Search for the cell housing the specified text and yield its [X, Y] center coordinate. 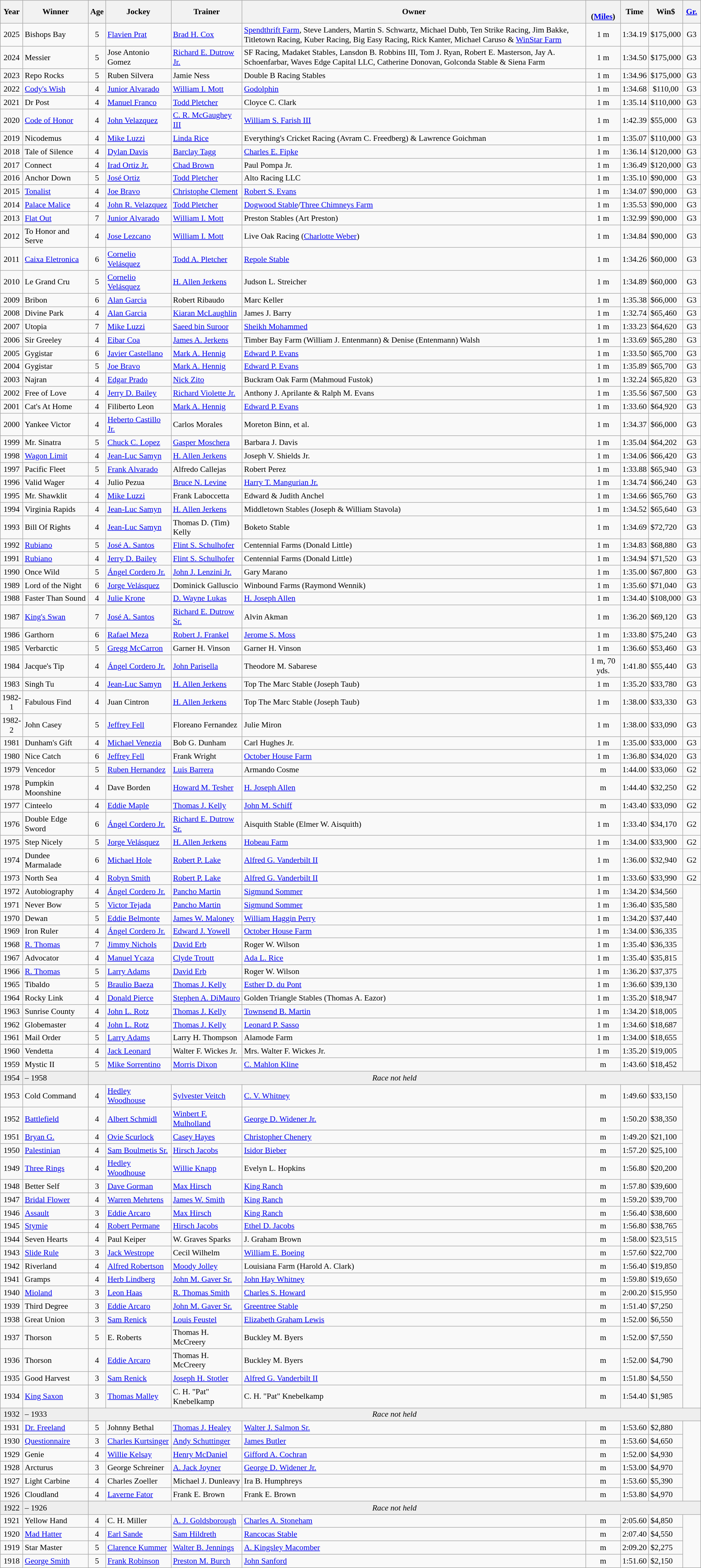
Mr. Sinatra [55, 443]
1980 [12, 757]
Globemaster [55, 1025]
Jack Leonard [138, 1051]
1:57.20 [634, 1150]
1996 [12, 483]
2005 [12, 353]
$64,920 [665, 406]
Virginia Rapids [55, 509]
$18,947 [665, 998]
– 1926 [55, 1508]
2018 [12, 152]
Star Master [55, 1548]
Flavien Prat [138, 34]
Walter B. Jennings [207, 1548]
Thomas J. Healey [207, 1428]
Aisquith Stable (Elmer W. Aisquith) [414, 824]
Casey Hayes [207, 1137]
$53,460 [665, 648]
1:53.80 [634, 1494]
2004 [12, 367]
Alvin Akman [414, 616]
$39,600 [665, 1187]
Alfredo Callejas [207, 469]
Bruce N. Levine [207, 483]
Garthorn [55, 635]
1940 [12, 1293]
Third Degree [55, 1306]
Evelyn L. Hopkins [414, 1168]
Flat Out [55, 218]
$35,815 [665, 958]
Todd A. Pletcher [207, 259]
Andy Schuttinger [207, 1441]
Laverne Fator [138, 1494]
Jockey [138, 12]
Marc Keller [414, 300]
Age [97, 12]
$33,060 [665, 770]
1930 [12, 1441]
1:54.40 [634, 1397]
Gregg McCarron [138, 648]
1:33.40 [634, 824]
Bridal Flower [55, 1200]
2011 [12, 259]
$33,330 [665, 702]
$19,850 [665, 1266]
Gramps [55, 1280]
Winbert F. Mulholland [207, 1119]
Juan Cintron [138, 702]
Walter J. Salmon Sr. [414, 1428]
1971 [12, 905]
Verbarctic [55, 648]
Robert Perez [414, 469]
Gary Marano [414, 572]
1:51.60 [634, 1561]
1953 [12, 1096]
1938 [12, 1320]
Assault [55, 1213]
Linda Rice [207, 139]
Never Bow [55, 905]
Victor Tejada [138, 905]
Townsend B. Martin [414, 1011]
Julio Pezua [138, 483]
2022 [12, 89]
1942 [12, 1266]
Dave Borden [138, 788]
1943 [12, 1253]
Free of Love [55, 393]
$34,560 [665, 892]
1:50.20 [634, 1119]
1928 [12, 1468]
1:51.80 [634, 1379]
Vendetta [55, 1051]
Cody's Wish [55, 89]
Edgar Prado [138, 380]
1:34.60 [634, 1025]
1922 [12, 1508]
Eibar Coa [138, 340]
2016 [12, 178]
Harry T. Mangurian Jr. [414, 483]
1939 [12, 1306]
$15,950 [665, 1293]
1979 [12, 770]
Valid Wager [55, 483]
Yellow Hand [55, 1521]
Cecil Wilhelm [207, 1253]
Isidor Bieber [414, 1150]
Light Carbine [55, 1481]
2009 [12, 300]
Richard Violette Jr. [207, 393]
$4,850 [665, 1521]
J. Graham Brown [414, 1240]
1:34.26 [634, 259]
1965 [12, 985]
Vencedor [55, 770]
1:34.40 [634, 599]
Mail Order [55, 1038]
Moody Jolley [207, 1266]
$21,100 [665, 1137]
Good Harvest [55, 1379]
2:07.40 [634, 1534]
1:41.80 [634, 666]
Walter F. Wickes Jr. [207, 1051]
2015 [12, 192]
Nick Zito [207, 380]
King Saxon [55, 1397]
2:09.20 [634, 1548]
1:34.96 [634, 76]
$7,250 [665, 1306]
Pumpkin Moonshine [55, 788]
2024 [12, 58]
Michael Venezia [138, 743]
Carl Hughes Jr. [414, 743]
1:35.14 [634, 102]
1997 [12, 469]
1977 [12, 806]
$71,040 [665, 585]
Nice Catch [55, 757]
Mad Hatter [55, 1534]
1:58.00 [634, 1240]
Dave Gorman [138, 1187]
$71,520 [665, 559]
Palestinian [55, 1150]
Sam Boulmetis Sr. [138, 1150]
Albert Schmidl [138, 1119]
1990 [12, 572]
2010 [12, 282]
$68,880 [665, 545]
Dylan Davis [138, 152]
James J. Barry [414, 313]
Repole Stable [414, 259]
Great Union [55, 1320]
Leonard P. Sasso [414, 1025]
2002 [12, 393]
$5,390 [665, 1481]
$75,240 [665, 635]
1948 [12, 1187]
1920 [12, 1534]
2001 [12, 406]
Ethel D. Jacobs [414, 1226]
2020 [12, 120]
2017 [12, 165]
Stymie [55, 1226]
1:43.60 [634, 1065]
1970 [12, 918]
Cloudland [55, 1494]
$37,375 [665, 971]
$35,580 [665, 905]
1932 [12, 1414]
2003 [12, 380]
1974 [12, 860]
1:34.84 [634, 236]
Robyn Smith [138, 878]
Godolphin [414, 89]
1:34.69 [634, 528]
1:36.80 [634, 757]
1:51.40 [634, 1306]
2008 [12, 313]
1:36.40 [634, 905]
Time [634, 12]
James W. Smith [207, 1200]
John Hay Whitney [414, 1280]
Nicodemus [55, 139]
W. Graves Sparks [207, 1240]
1:34.89 [634, 282]
Sir Greeley [55, 340]
Moreton Binn, et al. [414, 424]
Joseph H. Stotler [207, 1379]
$19,650 [665, 1280]
$2,880 [665, 1428]
1962 [12, 1025]
Owner [414, 12]
2021 [12, 102]
William E. Boeing [414, 1253]
Gifford A. Cochran [414, 1454]
Alfred Robertson [138, 1266]
Mike Sorrentino [138, 1065]
1989 [12, 585]
$67,800 [665, 572]
North Sea [55, 878]
$19,005 [665, 1051]
1986 [12, 635]
To Honor and Serve [55, 236]
1:35.60 [634, 585]
1:35.89 [634, 367]
Mioland [55, 1293]
Le Grand Cru [55, 282]
1:33.69 [634, 340]
1:44.40 [634, 788]
1:34.52 [634, 509]
Saeed bin Suroor [207, 327]
Julie Krone [138, 599]
2007 [12, 327]
$65,760 [665, 496]
1968 [12, 945]
Sunrise County [55, 1011]
William S. Farish III [414, 120]
Once Wild [55, 572]
Robert Ribaudo [207, 300]
Louisiana Farm (Harold A. Clark) [414, 1266]
1919 [12, 1548]
James Butler [414, 1441]
1969 [12, 931]
$38,350 [665, 1119]
Mystic II [55, 1065]
Singh Tu [55, 684]
$110,00 [665, 89]
Charles A. Stoneham [414, 1521]
Three Rings [55, 1168]
John M. Schiff [414, 806]
$2,150 [665, 1561]
1960 [12, 1051]
R. Thomas Smith [207, 1293]
Bill Of Rights [55, 528]
2025 [12, 34]
Filiberto Leon [138, 406]
Winner [55, 12]
Dogwood Stable/Three Chimneys Farm [414, 205]
1947 [12, 1200]
$39,700 [665, 1200]
Armando Cosme [414, 770]
$55,000 [665, 120]
1998 [12, 456]
$39,130 [665, 985]
Julie Miron [414, 725]
1:49.20 [634, 1137]
John Casey [55, 725]
John Velazquez [138, 120]
Ada L. Rice [414, 958]
Live Oak Racing (Charlotte Weber) [414, 236]
2012 [12, 236]
1991 [12, 559]
$66,420 [665, 456]
1982-2 [12, 725]
$33,990 [665, 878]
Paul Pompa Jr. [414, 165]
Cold Command [55, 1096]
1:35.07 [634, 139]
Robert J. Frankel [207, 635]
Clyde Troutt [207, 958]
Rocky Link [55, 998]
$65,820 [665, 380]
Edward J. Yowell [207, 931]
$22,700 [665, 1253]
Code of Honor [55, 120]
1993 [12, 528]
$69,120 [665, 616]
King's Swan [55, 616]
Johnny Bethal [138, 1428]
Boketo Stable [414, 528]
1:32.99 [634, 218]
Clarence Kummer [138, 1548]
Sylvester Veitch [207, 1096]
$38,600 [665, 1213]
1921 [12, 1521]
$6,550 [665, 1320]
Robert Permane [138, 1226]
1:34.74 [634, 483]
Year [12, 12]
2023 [12, 76]
Barclay Tagg [207, 152]
2:00.20 [634, 1293]
Earl Sande [138, 1534]
George Schreiner [138, 1468]
Cinteelo [55, 806]
Rancocas Stable [414, 1534]
Bribon [55, 300]
1959 [12, 1065]
Preston Stables (Art Preston) [414, 218]
Dunham's Gift [55, 743]
Leon Haas [138, 1293]
Irad Ortiz Jr. [138, 165]
1949 [12, 1168]
1981 [12, 743]
$34,170 [665, 824]
José Ortiz [138, 178]
Charles E. Fipke [414, 152]
Frank Robinson [138, 1561]
$2,275 [665, 1548]
– 1933 [55, 1414]
Jose Antonio Gomez [138, 58]
Jamie Ness [207, 76]
John Parisella [207, 666]
$33,780 [665, 684]
Henry McDaniel [207, 1454]
2014 [12, 205]
1:59.80 [634, 1280]
Eddie Belmonte [138, 918]
1:36.00 [634, 860]
1:34.66 [634, 496]
Double Edge Sword [55, 824]
Utopia [55, 327]
2:05.60 [634, 1521]
Donald Pierce [138, 998]
Wagon Limit [55, 456]
Ira B. Humphreys [414, 1481]
1952 [12, 1119]
1936 [12, 1361]
Genie [55, 1454]
Frank Alvarado [138, 469]
Sheikh Mohammed [414, 327]
Christophe Clement [207, 192]
1985 [12, 648]
$4,930 [665, 1454]
Paul Keiper [138, 1240]
Better Self [55, 1187]
$55,440 [665, 666]
1951 [12, 1137]
Hobeau Farm [414, 842]
Messier [55, 58]
Mrs. Walter F. Wickes Jr. [414, 1051]
1:49.60 [634, 1096]
$64,620 [665, 327]
(Miles) [603, 12]
$66,240 [665, 483]
1978 [12, 788]
A. Jack Joyner [207, 1468]
Barbara J. Davis [414, 443]
Dominick Galluscio [207, 585]
1999 [12, 443]
1:35.38 [634, 300]
Tibaldo [55, 985]
Floreano Fernandez [207, 725]
A. J. Goldsborough [207, 1521]
Questionnaire [55, 1441]
Robert S. Evans [414, 192]
C. V. Whitney [414, 1096]
Dewan [55, 918]
Battlefield [55, 1119]
Alamode Farm [414, 1038]
C. H. Miller [138, 1521]
Joseph V. Shields Jr. [414, 456]
Dr Post [55, 102]
$65,640 [665, 509]
John Sanford [414, 1561]
Riverland [55, 1266]
$33,000 [665, 743]
Divine Park [55, 313]
$65,280 [665, 340]
1:32.24 [634, 380]
1:36.14 [634, 152]
Bishops Bay [55, 34]
Dundee Marmalade [55, 860]
Double B Racing Stables [414, 76]
Middletown Stables (Joseph & William Stavola) [414, 509]
1992 [12, 545]
1994 [12, 509]
Yankee Victor [55, 424]
Ruben Silvera [138, 76]
Luis Barrera [207, 770]
1976 [12, 824]
1944 [12, 1240]
Judson L. Streicher [414, 282]
Michael J. Dunleavy [207, 1481]
1:34.19 [634, 34]
Pacific Fleet [55, 469]
$25,100 [665, 1150]
Theodore M. Sabarese [414, 666]
Elizabeth Graham Lewis [414, 1320]
Charles S. Howard [414, 1293]
$33,900 [665, 842]
Timber Bay Farm (William J. Entenmann) & Denise (Entenmann) Walsh [414, 340]
1:57.80 [634, 1187]
1:34.37 [634, 424]
$1,985 [665, 1397]
E. Roberts [138, 1337]
1918 [12, 1561]
1:33.23 [634, 327]
1:43.40 [634, 806]
1966 [12, 971]
Ruben Hernandez [138, 770]
Bryan G. [55, 1137]
$18,687 [665, 1025]
1941 [12, 1280]
1972 [12, 892]
1:34.94 [634, 559]
$64,202 [665, 443]
Bob G. Dunham [207, 743]
Chuck C. Lopez [138, 443]
$18,005 [665, 1011]
1:53.00 [634, 1468]
$65,940 [665, 469]
D. Wayne Lukas [207, 599]
$4,790 [665, 1361]
Lord of the Night [55, 585]
$20,200 [665, 1168]
$72,720 [665, 528]
1:33.80 [634, 635]
$33,150 [665, 1096]
Esther D. du Pont [414, 985]
Heberto Castillo Jr. [138, 424]
Anthony J. Aprilante & Ralph M. Evans [414, 393]
Cat's At Home [55, 406]
A. Kingsley Macomber [414, 1548]
Jack Westrope [138, 1253]
Frank Wright [207, 757]
1927 [12, 1481]
Louis Feustel [207, 1320]
$34,020 [665, 757]
Golden Triangle Stables (Thomas A. Eazor) [414, 998]
$65,460 [665, 313]
1963 [12, 1011]
1937 [12, 1337]
$67,500 [665, 393]
Willie Kelsay [138, 1454]
$37,440 [665, 918]
Herb Lindberg [138, 1280]
Autobiography [55, 892]
Gr. [692, 12]
Christopher Chenery [414, 1137]
Arcturus [55, 1468]
Jacque's Tip [55, 666]
1964 [12, 998]
Fabulous Find [55, 702]
1934 [12, 1397]
1967 [12, 958]
Mr. Shawklit [55, 496]
1:34.83 [634, 545]
Tonalist [55, 192]
Warren Mehrtens [138, 1200]
1:42.39 [634, 120]
C. R. McGaughey III [207, 120]
Cloyce C. Clark [414, 102]
Frank Laboccetta [207, 496]
William Haggin Perry [414, 918]
Repo Rocks [55, 76]
Anchor Down [55, 178]
Eddie Maple [138, 806]
1:35.53 [634, 205]
1:57.60 [634, 1253]
Manuel Franco [138, 102]
Palace Malice [55, 205]
1982-1 [12, 702]
Charles Kurtsinger [138, 1441]
1:44.00 [634, 770]
Thomas D. (Tim) Kelly [207, 528]
Jerome S. Moss [414, 635]
Stephen A. DiMauro [207, 998]
Michael Hole [138, 860]
Step Nicely [55, 842]
Brad H. Cox [207, 34]
1:34.07 [634, 192]
Chad Brown [207, 165]
2000 [12, 424]
Caixa Eletronica [55, 259]
Jimmy Nichols [138, 945]
John R. Velazquez [138, 205]
Morris Dixon [207, 1065]
Howard M. Tesher [207, 788]
C. Mahlon Kline [414, 1065]
James W. Maloney [207, 918]
Ovie Scurlock [138, 1137]
1:34.68 [634, 89]
Alto Racing LLC [414, 178]
1983 [12, 684]
1975 [12, 842]
2013 [12, 218]
1984 [12, 666]
Preston M. Burch [207, 1561]
Buckram Oak Farm (Mahmoud Fustok) [414, 380]
1:34.50 [634, 58]
Connect [55, 165]
$18,655 [665, 1038]
1946 [12, 1213]
– 1958 [55, 1078]
Jose Lezcano [138, 236]
Charles Zoeller [138, 1481]
1973 [12, 878]
$38,765 [665, 1226]
Dr. Freeland [55, 1428]
Win$ [665, 12]
1935 [12, 1379]
1950 [12, 1150]
Braulio Baeza [138, 985]
Rafael Meza [138, 635]
Everything's Cricket Racing (Avram C. Freedberg) & Lawrence Goichman [414, 139]
$32,940 [665, 860]
Trainer [207, 12]
1961 [12, 1038]
James A. Jerkens [207, 340]
1:33.50 [634, 353]
Thomas Malley [138, 1397]
$23,515 [665, 1240]
$32,250 [665, 788]
Carlos Morales [207, 424]
1954 [12, 1078]
John J. Lenzini Jr. [207, 572]
Javier Castellano [138, 353]
Najran [55, 380]
Faster Than Sound [55, 599]
1945 [12, 1226]
1:59.20 [634, 1200]
Kiaran McLaughlin [207, 313]
1:35.56 [634, 393]
$7,550 [665, 1337]
$108,000 [665, 599]
1929 [12, 1454]
1:35.10 [634, 178]
2006 [12, 340]
Tale of Silence [55, 152]
1:35.04 [634, 443]
George Smith [55, 1561]
$4,650 [665, 1441]
Gasper Moschera [207, 443]
1:34.06 [634, 456]
$18,452 [665, 1065]
Winbound Farms (Raymond Wennik) [414, 585]
1:32.74 [634, 313]
Seven Hearts [55, 1240]
1987 [12, 616]
1 m, 70 yds. [603, 666]
Larry H. Thompson [207, 1038]
Greentree Stable [414, 1306]
1995 [12, 496]
1:36.49 [634, 165]
Advocator [55, 958]
Slide Rule [55, 1253]
1931 [12, 1428]
Sam Hildreth [207, 1534]
1:33.88 [634, 469]
1926 [12, 1494]
Richard E. Dutrow Jr. [207, 58]
1988 [12, 599]
2019 [12, 139]
Iron Ruler [55, 931]
Willie Knapp [207, 1168]
Edward & Judith Anchel [414, 496]
Manuel Ycaza [138, 958]
